Capture the cell that displays the provided text and extract its (X, Y) central coordinate. 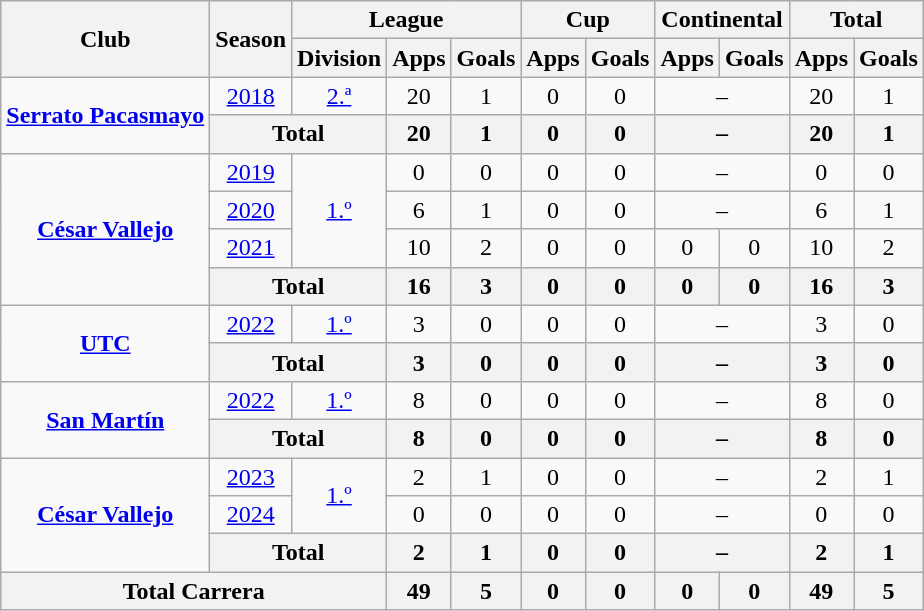
2018 (251, 96)
2023 (251, 477)
UTC (106, 343)
2024 (251, 515)
League (406, 20)
Serrato Pacasmayo (106, 115)
San Martín (106, 419)
2021 (251, 248)
Cup (588, 20)
Continental (722, 20)
Division (340, 58)
Total Carrera (194, 591)
2.ª (340, 96)
2019 (251, 172)
2020 (251, 210)
Club (106, 39)
Season (251, 39)
